Return [x, y] of the center of cell containing provided text 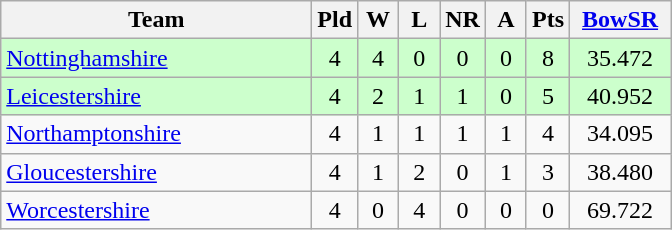
5 [548, 96]
BowSR [620, 20]
A [506, 20]
Pts [548, 20]
3 [548, 172]
Team [156, 20]
38.480 [620, 172]
34.095 [620, 134]
40.952 [620, 96]
W [378, 20]
Leicestershire [156, 96]
69.722 [620, 210]
Pld [335, 20]
NR [463, 20]
Gloucestershire [156, 172]
L [420, 20]
Nottinghamshire [156, 58]
Worcestershire [156, 210]
Northamptonshire [156, 134]
8 [548, 58]
35.472 [620, 58]
